Search for the cell housing the specified text and yield its [x, y] center coordinate. 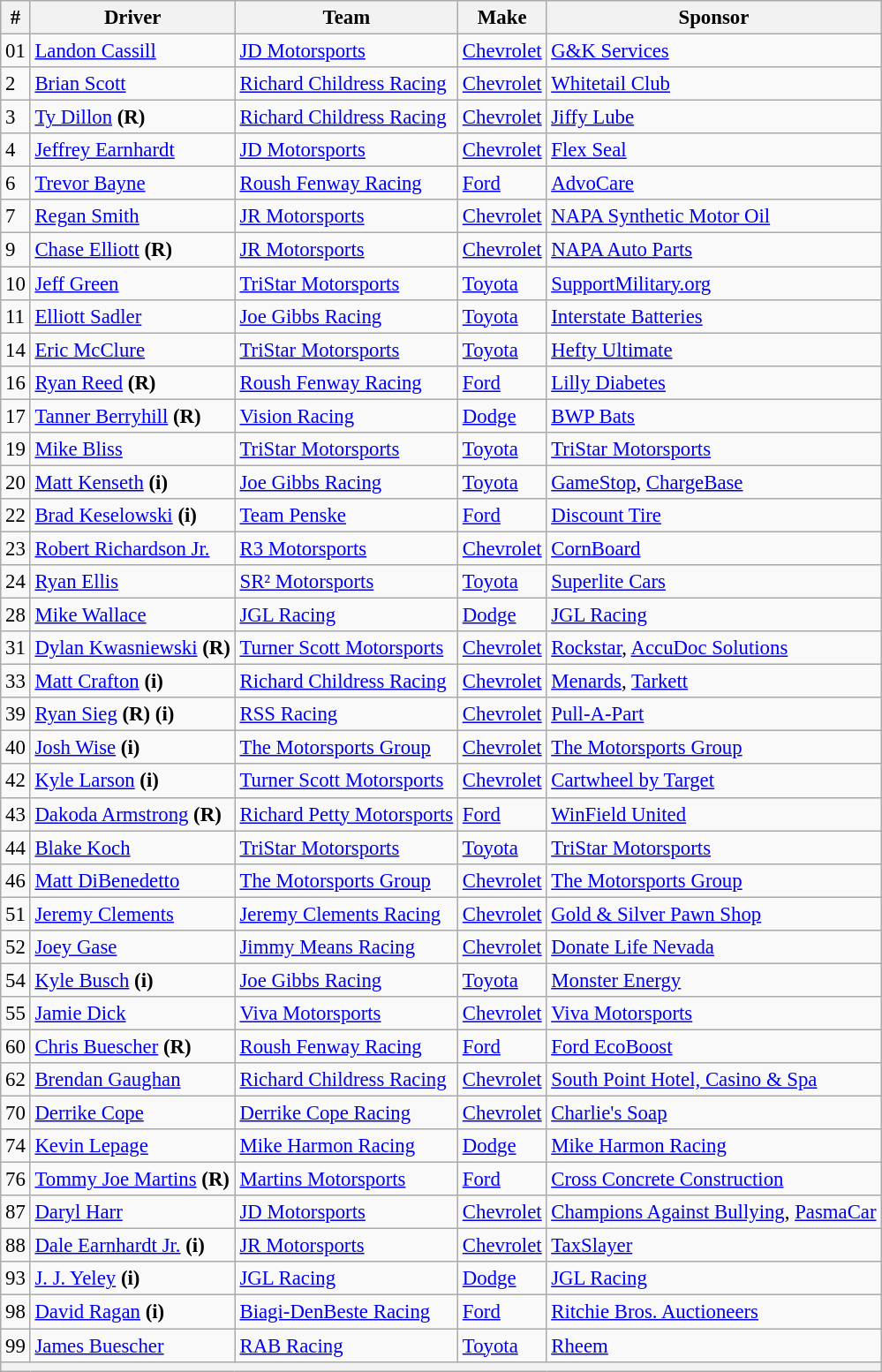
6 [16, 184]
Team Penske [346, 516]
Champions Against Bullying, PasmaCar [713, 1212]
Lilly Diabetes [713, 382]
Eric McClure [132, 350]
52 [16, 947]
Jamie Dick [132, 1014]
Driver [132, 18]
Cross Concrete Construction [713, 1180]
Superlite Cars [713, 582]
Regan Smith [132, 216]
Chris Buescher (R) [132, 1046]
Rockstar, AccuDoc Solutions [713, 648]
24 [16, 582]
Ford EcoBoost [713, 1046]
93 [16, 1279]
Daryl Harr [132, 1212]
10 [16, 283]
# [16, 18]
Tanner Berryhill (R) [132, 416]
01 [16, 51]
Interstate Batteries [713, 316]
Ritchie Bros. Auctioneers [713, 1312]
Jimmy Means Racing [346, 947]
Robert Richardson Jr. [132, 548]
87 [16, 1212]
14 [16, 350]
Richard Petty Motorsports [346, 814]
Brendan Gaughan [132, 1080]
Brad Keselowski (i) [132, 516]
Ty Dillon (R) [132, 117]
7 [16, 216]
28 [16, 615]
Monster Energy [713, 980]
98 [16, 1312]
46 [16, 880]
70 [16, 1113]
33 [16, 682]
76 [16, 1180]
Brian Scott [132, 84]
99 [16, 1346]
Matt Crafton (i) [132, 682]
17 [16, 416]
Jeremy Clements Racing [346, 914]
88 [16, 1246]
Jeremy Clements [132, 914]
SupportMilitary.org [713, 283]
TaxSlayer [713, 1246]
Ryan Reed (R) [132, 382]
Charlie's Soap [713, 1113]
CornBoard [713, 548]
4 [16, 150]
Martins Motorsports [346, 1180]
Gold & Silver Pawn Shop [713, 914]
David Ragan (i) [132, 1312]
GameStop, ChargeBase [713, 482]
Chase Elliott (R) [132, 250]
22 [16, 516]
Flex Seal [713, 150]
Kevin Lepage [132, 1146]
9 [16, 250]
44 [16, 848]
NAPA Auto Parts [713, 250]
NAPA Synthetic Motor Oil [713, 216]
Menards, Tarkett [713, 682]
Ryan Ellis [132, 582]
54 [16, 980]
43 [16, 814]
Derrike Cope [132, 1113]
Biagi-DenBeste Racing [346, 1312]
42 [16, 781]
Ryan Sieg (R) (i) [132, 714]
31 [16, 648]
40 [16, 748]
62 [16, 1080]
Rheem [713, 1346]
2 [16, 84]
R3 Motorsports [346, 548]
Josh Wise (i) [132, 748]
16 [16, 382]
Landon Cassill [132, 51]
RSS Racing [346, 714]
20 [16, 482]
G&K Services [713, 51]
Blake Koch [132, 848]
Team [346, 18]
WinField United [713, 814]
Pull-A-Part [713, 714]
Elliott Sadler [132, 316]
Matt Kenseth (i) [132, 482]
Discount Tire [713, 516]
Jiffy Lube [713, 117]
J. J. Yeley (i) [132, 1279]
Trevor Bayne [132, 184]
11 [16, 316]
74 [16, 1146]
BWP Bats [713, 416]
South Point Hotel, Casino & Spa [713, 1080]
Kyle Larson (i) [132, 781]
Donate Life Nevada [713, 947]
Tommy Joe Martins (R) [132, 1180]
51 [16, 914]
23 [16, 548]
Mike Bliss [132, 449]
Derrike Cope Racing [346, 1113]
AdvoCare [713, 184]
Dale Earnhardt Jr. (i) [132, 1246]
Jeff Green [132, 283]
60 [16, 1046]
SR² Motorsports [346, 582]
Whitetail Club [713, 84]
Jeffrey Earnhardt [132, 150]
39 [16, 714]
Cartwheel by Target [713, 781]
19 [16, 449]
Dylan Kwasniewski (R) [132, 648]
Dakoda Armstrong (R) [132, 814]
Joey Gase [132, 947]
Matt DiBenedetto [132, 880]
Hefty Ultimate [713, 350]
Make [502, 18]
Mike Wallace [132, 615]
Kyle Busch (i) [132, 980]
James Buescher [132, 1346]
Sponsor [713, 18]
RAB Racing [346, 1346]
55 [16, 1014]
3 [16, 117]
Vision Racing [346, 416]
